Return [x, y] of the center of cell containing provided text 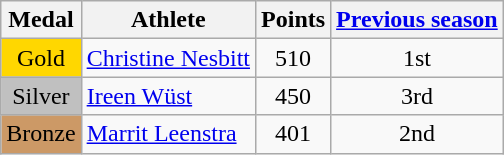
Gold [41, 58]
450 [294, 96]
Marrit Leenstra [168, 134]
Christine Nesbitt [168, 58]
1st [418, 58]
Points [294, 20]
401 [294, 134]
510 [294, 58]
2nd [418, 134]
Athlete [168, 20]
Ireen Wüst [168, 96]
Silver [41, 96]
Medal [41, 20]
Bronze [41, 134]
3rd [418, 96]
Previous season [418, 20]
